Capture the cell that displays the provided text and extract its [x, y] central coordinate. 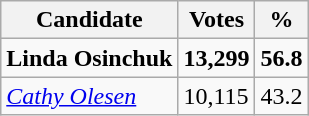
Linda Osinchuk [90, 58]
43.2 [282, 96]
Cathy Olesen [90, 96]
Votes [216, 20]
13,299 [216, 58]
56.8 [282, 58]
Candidate [90, 20]
% [282, 20]
10,115 [216, 96]
